Search for the cell housing the specified text and yield its [X, Y] center coordinate. 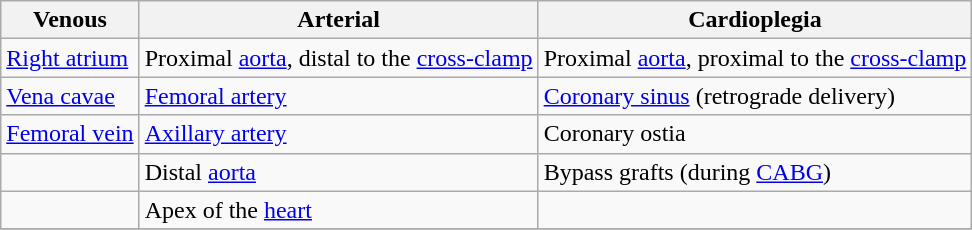
Proximal aorta, proximal to the cross-clamp [755, 58]
Distal aorta [338, 172]
Venous [70, 20]
Right atrium [70, 58]
Axillary artery [338, 134]
Coronary ostia [755, 134]
Bypass grafts (during CABG) [755, 172]
Femoral artery [338, 96]
Arterial [338, 20]
Apex of the heart [338, 210]
Cardioplegia [755, 20]
Femoral vein [70, 134]
Vena cavae [70, 96]
Proximal aorta, distal to the cross-clamp [338, 58]
Coronary sinus (retrograde delivery) [755, 96]
